Pinpoint the cell where the given text exists, returning its [x, y] midpoint coordinate. 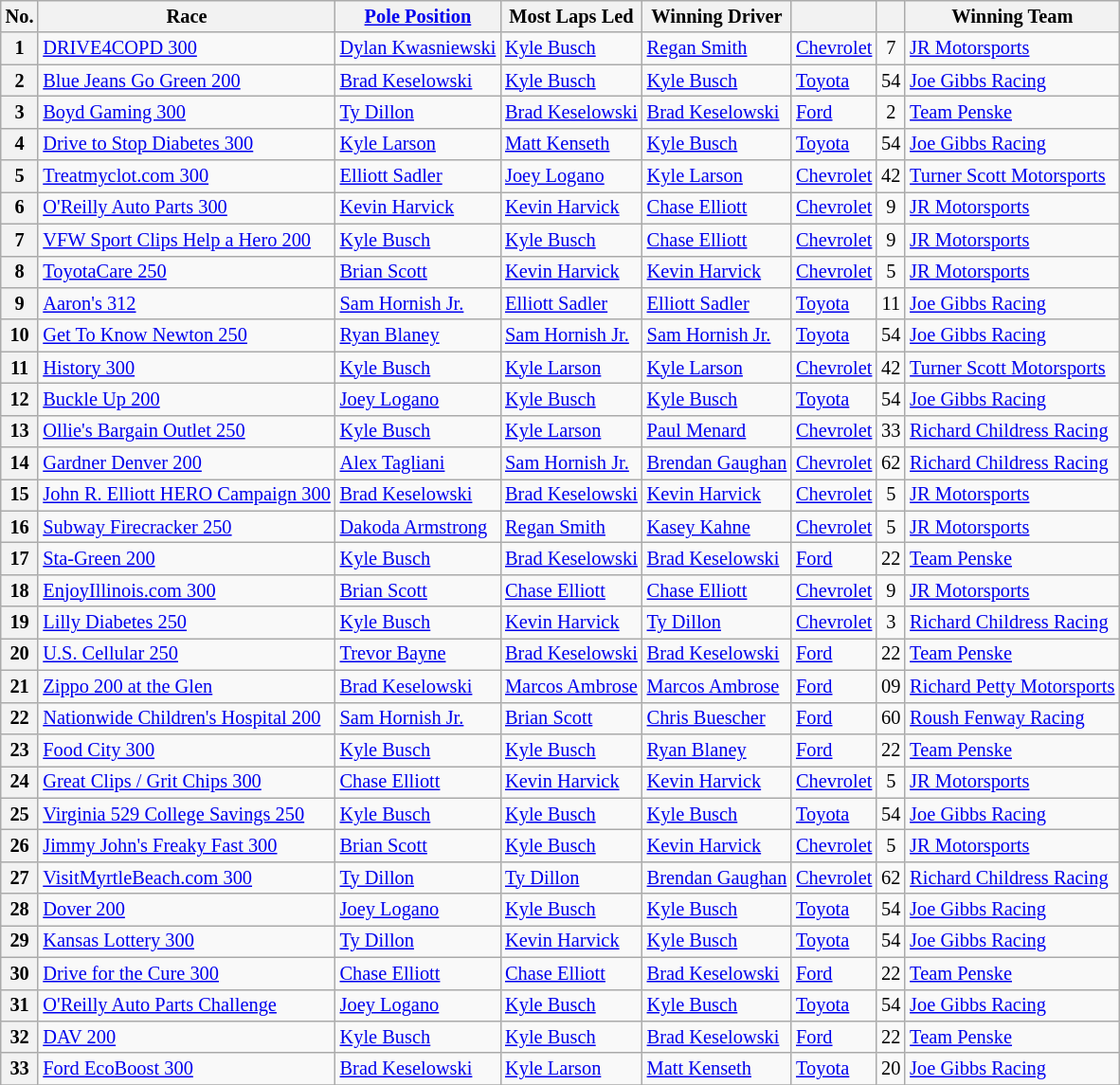
Alex Tagliani [418, 463]
Lilly Diabetes 250 [186, 623]
17 [20, 558]
19 [20, 623]
10 [20, 335]
Chris Buescher [716, 718]
Food City 300 [186, 750]
32 [20, 1037]
Get To Know Newton 250 [186, 335]
26 [20, 845]
24 [20, 782]
4 [20, 144]
Treatmyclot.com 300 [186, 176]
Winning Team [1012, 16]
Nationwide Children's Hospital 200 [186, 718]
Boyd Gaming 300 [186, 112]
Paul Menard [716, 431]
12 [20, 399]
Great Clips / Grit Chips 300 [186, 782]
1 [20, 48]
30 [20, 973]
John R. Elliott HERO Campaign 300 [186, 495]
Ollie's Bargain Outlet 250 [186, 431]
Virginia 529 College Savings 250 [186, 814]
31 [20, 1005]
ToyotaCare 250 [186, 272]
Winning Driver [716, 16]
O'Reilly Auto Parts Challenge [186, 1005]
EnjoyIllinois.com 300 [186, 590]
29 [20, 941]
Kansas Lottery 300 [186, 941]
Gardner Denver 200 [186, 463]
Blue Jeans Go Green 200 [186, 81]
Roush Fenway Racing [1012, 718]
VFW Sport Clips Help a Hero 200 [186, 240]
15 [20, 495]
Ford EcoBoost 300 [186, 1069]
No. [20, 16]
13 [20, 431]
Buckle Up 200 [186, 399]
Dover 200 [186, 910]
Race [186, 16]
Sta-Green 200 [186, 558]
Kasey Kahne [716, 527]
Drive to Stop Diabetes 300 [186, 144]
8 [20, 272]
Subway Firecracker 250 [186, 527]
Zippo 200 at the Glen [186, 686]
16 [20, 527]
18 [20, 590]
Pole Position [418, 16]
23 [20, 750]
Richard Petty Motorsports [1012, 686]
25 [20, 814]
27 [20, 877]
DAV 200 [186, 1037]
Aaron's 312 [186, 303]
Dylan Kwasniewski [418, 48]
09 [891, 686]
History 300 [186, 368]
U.S. Cellular 250 [186, 654]
21 [20, 686]
Dakoda Armstrong [418, 527]
Jimmy John's Freaky Fast 300 [186, 845]
6 [20, 208]
Most Laps Led [571, 16]
DRIVE4COPD 300 [186, 48]
VisitMyrtleBeach.com 300 [186, 877]
28 [20, 910]
Trevor Bayne [418, 654]
Drive for the Cure 300 [186, 973]
O'Reilly Auto Parts 300 [186, 208]
60 [891, 718]
14 [20, 463]
